Return the (X, Y) coordinate for the center point of the cell that contains the specified text.  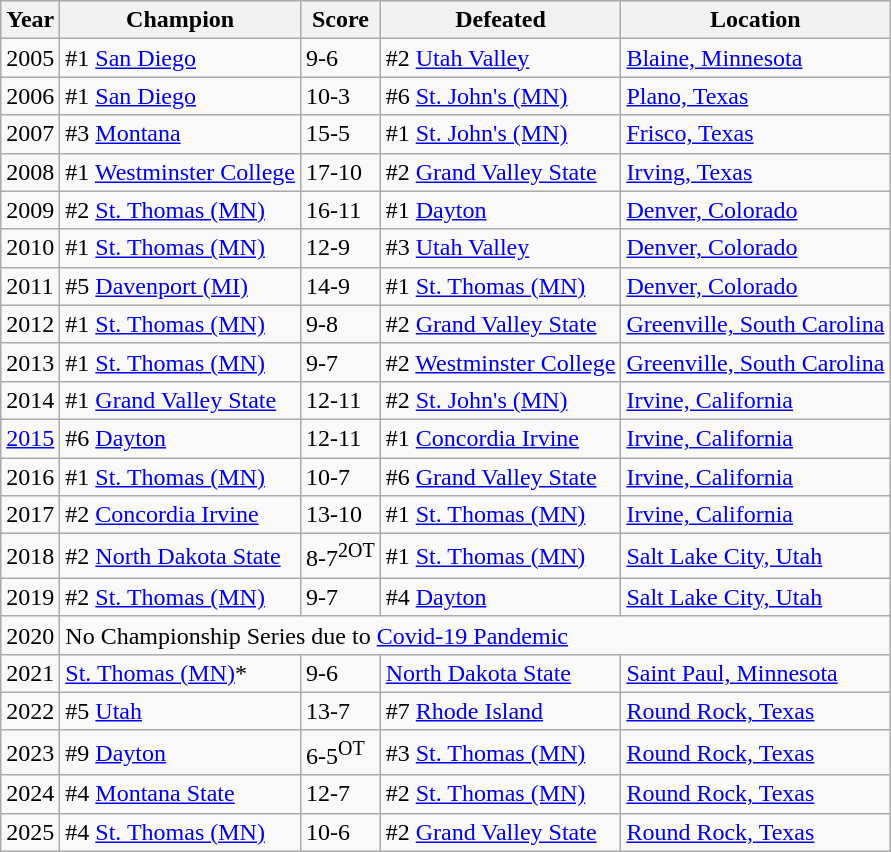
Year (30, 20)
#3 Utah Valley (500, 248)
#1 Grand Valley State (180, 400)
Location (756, 20)
2006 (30, 96)
2005 (30, 58)
St. Thomas (MN)* (180, 673)
#5 Utah (180, 711)
2013 (30, 362)
17-10 (340, 172)
#5 Davenport (MI) (180, 286)
2023 (30, 752)
2012 (30, 324)
Frisco, Texas (756, 134)
Defeated (500, 20)
#4 St. Thomas (MN) (180, 832)
2021 (30, 673)
9-8 (340, 324)
2011 (30, 286)
2017 (30, 515)
Saint Paul, Minnesota (756, 673)
2016 (30, 477)
2022 (30, 711)
#4 Dayton (500, 597)
2025 (30, 832)
Plano, Texas (756, 96)
#9 Dayton (180, 752)
6-5OT (340, 752)
2015 (30, 438)
15-5 (340, 134)
#3 Montana (180, 134)
#6 Grand Valley State (500, 477)
North Dakota State (500, 673)
13-10 (340, 515)
2007 (30, 134)
Irving, Texas (756, 172)
#1 Concordia Irvine (500, 438)
2024 (30, 794)
12-9 (340, 248)
10-7 (340, 477)
#2 St. John's (MN) (500, 400)
12-7 (340, 794)
2020 (30, 635)
2008 (30, 172)
2014 (30, 400)
2018 (30, 556)
2010 (30, 248)
Score (340, 20)
10-6 (340, 832)
#4 Montana State (180, 794)
#7 Rhode Island (500, 711)
#2 Westminster College (500, 362)
16-11 (340, 210)
#6 Dayton (180, 438)
#1 Dayton (500, 210)
14-9 (340, 286)
#6 St. John's (MN) (500, 96)
#2 North Dakota State (180, 556)
#3 St. Thomas (MN) (500, 752)
2009 (30, 210)
#2 Concordia Irvine (180, 515)
#2 Utah Valley (500, 58)
#1 St. John's (MN) (500, 134)
No Championship Series due to Covid-19 Pandemic (475, 635)
Blaine, Minnesota (756, 58)
#1 Westminster College (180, 172)
13-7 (340, 711)
2019 (30, 597)
10-3 (340, 96)
Champion (180, 20)
8-72OT (340, 556)
